Locate the cell with the specified text and output its [x, y] center coordinate. 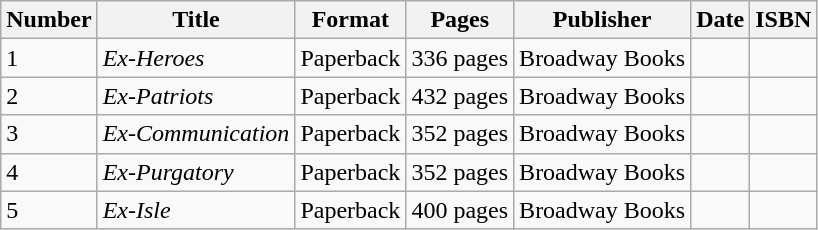
Ex-Heroes [196, 58]
2 [49, 96]
Pages [460, 20]
3 [49, 134]
Number [49, 20]
ISBN [784, 20]
Date [720, 20]
336 pages [460, 58]
Title [196, 20]
Ex-Communication [196, 134]
Ex-Purgatory [196, 172]
4 [49, 172]
Ex-Patriots [196, 96]
1 [49, 58]
Ex-Isle [196, 210]
5 [49, 210]
432 pages [460, 96]
400 pages [460, 210]
Publisher [602, 20]
Format [350, 20]
